Provide the [X, Y] coordinate of the cell's center where the given text is located.  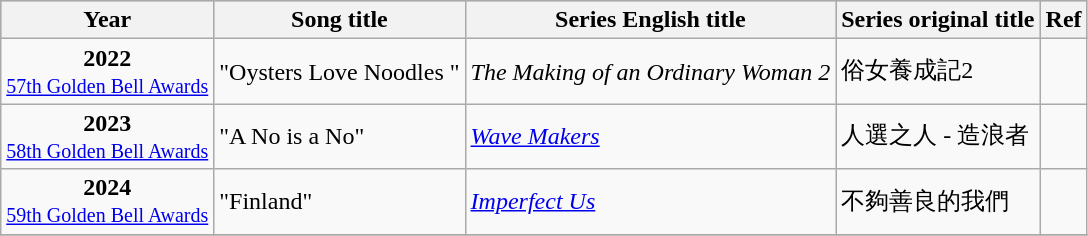
Ref [1064, 20]
The Making of an Ordinary Woman 2 [650, 72]
Wave Makers [650, 136]
2023 58th Golden Bell Awards [108, 136]
Series original title [938, 20]
Song title [340, 20]
"Finland" [340, 202]
Year [108, 20]
"A No is a No" [340, 136]
不夠善良的我們 [938, 202]
"Oysters Love Noodles " [340, 72]
2024 59th Golden Bell Awards [108, 202]
Imperfect Us [650, 202]
2022 57th Golden Bell Awards [108, 72]
Series English title [650, 20]
俗女養成記2 [938, 72]
人選之人 - 造浪者 [938, 136]
